Identify which cell holds the provided text, then report its [x, y] central coordinate. 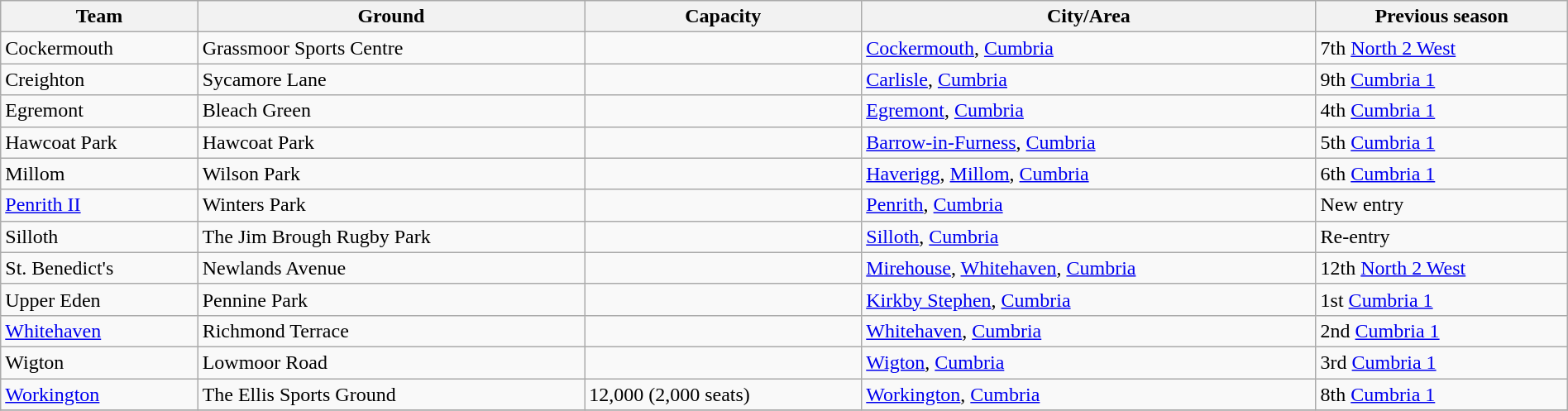
Wigton, Cumbria [1088, 362]
Upper Eden [99, 299]
Creighton [99, 79]
Capacity [723, 17]
Silloth [99, 237]
Cockermouth [99, 48]
12th North 2 West [1441, 268]
Workington, Cumbria [1088, 394]
4th Cumbria 1 [1441, 111]
Haverigg, Millom, Cumbria [1088, 174]
5th Cumbria 1 [1441, 142]
12,000 (2,000 seats) [723, 394]
Carlisle, Cumbria [1088, 79]
Team [99, 17]
Whitehaven, Cumbria [1088, 331]
Previous season [1441, 17]
Mirehouse, Whitehaven, Cumbria [1088, 268]
8th Cumbria 1 [1441, 394]
6th Cumbria 1 [1441, 174]
Silloth, Cumbria [1088, 237]
Cockermouth, Cumbria [1088, 48]
Penrith II [99, 205]
Whitehaven [99, 331]
Egremont [99, 111]
St. Benedict's [99, 268]
Barrow-in-Furness, Cumbria [1088, 142]
Richmond Terrace [391, 331]
Sycamore Lane [391, 79]
Pennine Park [391, 299]
1st Cumbria 1 [1441, 299]
Re-entry [1441, 237]
Bleach Green [391, 111]
Newlands Avenue [391, 268]
Millom [99, 174]
Penrith, Cumbria [1088, 205]
2nd Cumbria 1 [1441, 331]
3rd Cumbria 1 [1441, 362]
9th Cumbria 1 [1441, 79]
Grassmoor Sports Centre [391, 48]
Ground [391, 17]
The Ellis Sports Ground [391, 394]
Egremont, Cumbria [1088, 111]
New entry [1441, 205]
Lowmoor Road [391, 362]
7th North 2 West [1441, 48]
City/Area [1088, 17]
Wigton [99, 362]
Workington [99, 394]
Wilson Park [391, 174]
Kirkby Stephen, Cumbria [1088, 299]
Winters Park [391, 205]
The Jim Brough Rugby Park [391, 237]
